Extract the (X, Y) coordinate from the center of the cell holding the provided text.  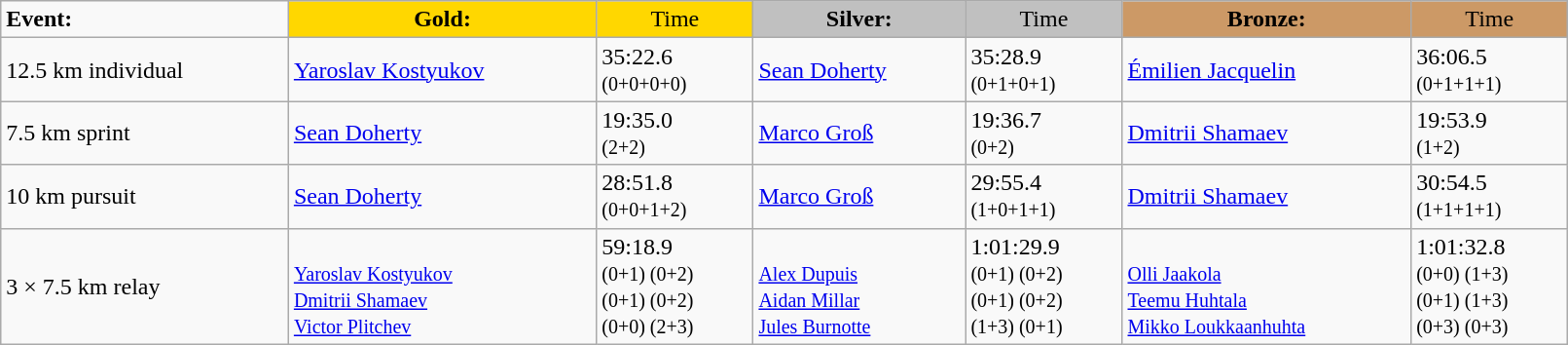
Silver: (859, 19)
1:01:29.9(0+1) (0+2)(0+1) (0+2)(1+3) (0+1) (1043, 287)
59:18.9(0+1) (0+2)(0+1) (0+2)(0+0) (2+3) (675, 287)
12.5 km individual (145, 70)
10 km pursuit (145, 197)
Émilien Jacquelin (1267, 70)
30:54.5(1+1+1+1) (1489, 197)
Gold: (442, 19)
35:28.9(0+1+0+1) (1043, 70)
Yaroslav Kostyukov (442, 70)
19:53.9(1+2) (1489, 133)
Bronze: (1267, 19)
3 × 7.5 km relay (145, 287)
Olli JaakolaTeemu HuhtalaMikko Loukkaanhuhta (1267, 287)
19:35.0(2+2) (675, 133)
28:51.8(0+0+1+2) (675, 197)
Alex DupuisAidan MillarJules Burnotte (859, 287)
Yaroslav KostyukovDmitrii ShamaevVictor Plitchev (442, 287)
7.5 km sprint (145, 133)
1:01:32.8(0+0) (1+3)(0+1) (1+3)(0+3) (0+3) (1489, 287)
19:36.7(0+2) (1043, 133)
36:06.5(0+1+1+1) (1489, 70)
35:22.6(0+0+0+0) (675, 70)
Event: (145, 19)
29:55.4(1+0+1+1) (1043, 197)
